Output the (X, Y) coordinate of the center of the cell containing the given text.  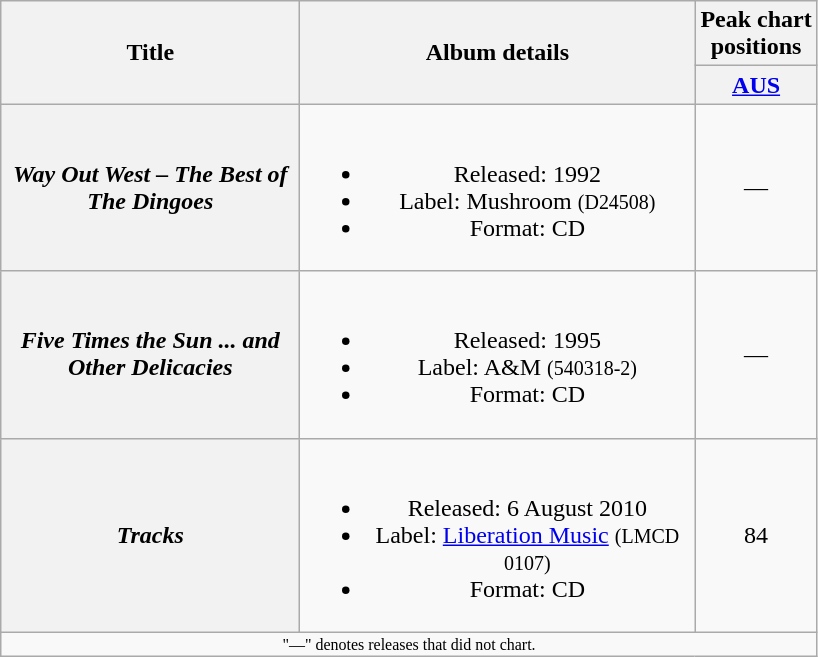
Released: 6 August 2010Label: Liberation Music (LMCD 0107)Format: CD (498, 535)
84 (756, 535)
Title (150, 52)
AUS (756, 85)
Five Times the Sun ... and Other Delicacies (150, 354)
Peak chartpositions (756, 34)
Released: 1992Label: Mushroom (D24508)Format: CD (498, 188)
Tracks (150, 535)
"—" denotes releases that did not chart. (409, 644)
Album details (498, 52)
Released: 1995Label: A&M (540318-2)Format: CD (498, 354)
Way Out West – The Best of The Dingoes (150, 188)
